From the cell containing the given text, extract its center point as [x, y] coordinate. 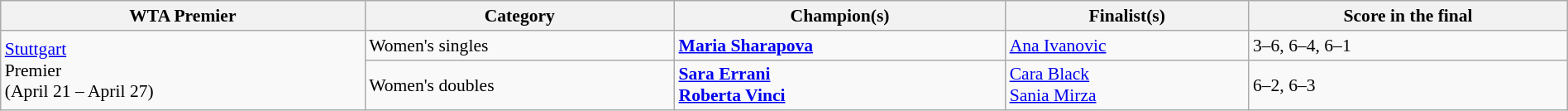
Ana Ivanovic [1127, 46]
Cara Black Sania Mirza [1127, 84]
Women's singles [519, 46]
Women's doubles [519, 84]
Champion(s) [840, 16]
Score in the final [1408, 16]
3–6, 6–4, 6–1 [1408, 46]
6–2, 6–3 [1408, 84]
Category [519, 16]
Sara Errani Roberta Vinci [840, 84]
StuttgartPremier(April 21 – April 27) [183, 71]
WTA Premier [183, 16]
Maria Sharapova [840, 46]
Finalist(s) [1127, 16]
